Provide the (X, Y) coordinate of the cell's center where the given text is located.  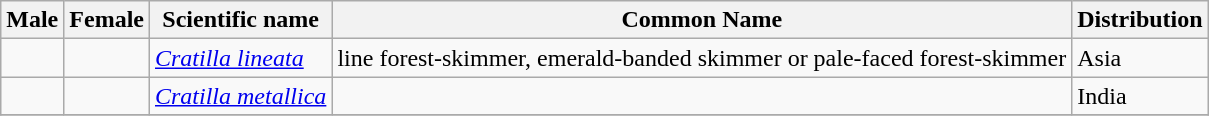
Cratilla metallica (240, 96)
line forest-skimmer, emerald-banded skimmer or pale-faced forest-skimmer (702, 58)
India (1140, 96)
Male (32, 20)
Asia (1140, 58)
Distribution (1140, 20)
Common Name (702, 20)
Scientific name (240, 20)
Female (107, 20)
Cratilla lineata (240, 58)
